Pinpoint the cell where the given text exists, returning its (X, Y) midpoint coordinate. 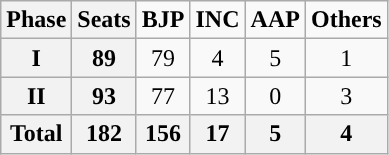
89 (104, 58)
Phase (36, 20)
AAP (275, 20)
Total (36, 134)
17 (218, 134)
13 (218, 96)
77 (163, 96)
93 (104, 96)
II (36, 96)
Others (346, 20)
79 (163, 58)
I (36, 58)
BJP (163, 20)
Seats (104, 20)
182 (104, 134)
3 (346, 96)
0 (275, 96)
156 (163, 134)
1 (346, 58)
INC (218, 20)
